Scan for the cell matching the given text and deliver its (x, y) coordinate at center. 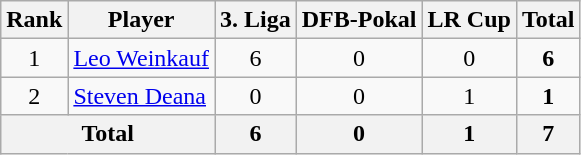
LR Cup (469, 20)
7 (548, 134)
3. Liga (255, 20)
Player (142, 20)
Steven Deana (142, 96)
Leo Weinkauf (142, 58)
Rank (34, 20)
2 (34, 96)
DFB-Pokal (359, 20)
